Capture the cell that displays the provided text and extract its [X, Y] central coordinate. 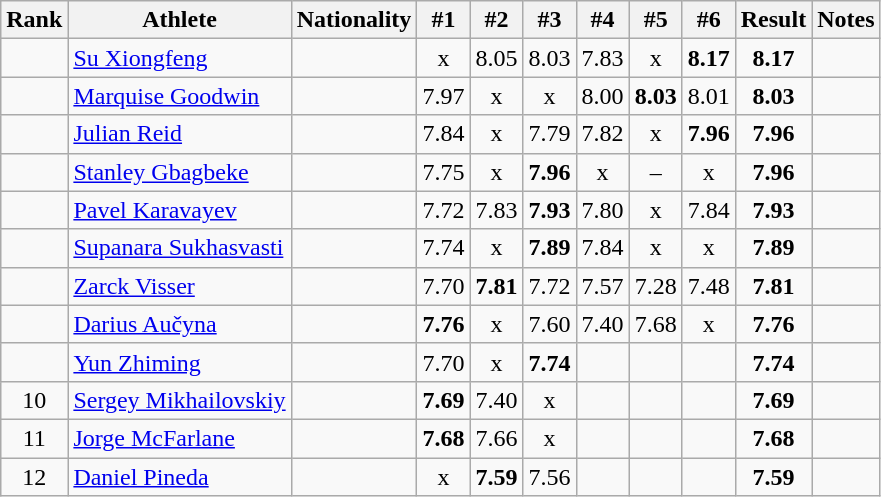
8.00 [602, 96]
Yun Zhiming [180, 362]
7.28 [656, 286]
#4 [602, 20]
#1 [444, 20]
#6 [708, 20]
Sergey Mikhailovskiy [180, 400]
7.79 [550, 134]
Supanara Sukhasvasti [180, 248]
Stanley Gbagbeke [180, 172]
7.66 [496, 438]
8.01 [708, 96]
7.48 [708, 286]
Daniel Pineda [180, 477]
8.05 [496, 58]
Julian Reid [180, 134]
Darius Aučyna [180, 324]
7.57 [602, 286]
7.82 [602, 134]
Rank [34, 20]
7.56 [550, 477]
Nationality [354, 20]
7.97 [444, 96]
Result [773, 20]
#3 [550, 20]
11 [34, 438]
Marquise Goodwin [180, 96]
– [656, 172]
#2 [496, 20]
7.60 [550, 324]
10 [34, 400]
7.80 [602, 210]
12 [34, 477]
Pavel Karavayev [180, 210]
Notes [846, 20]
Zarck Visser [180, 286]
Jorge McFarlane [180, 438]
Su Xiongfeng [180, 58]
#5 [656, 20]
Athlete [180, 20]
7.75 [444, 172]
